Detect which cell encompasses the target text, then output its (x, y) center coordinate. 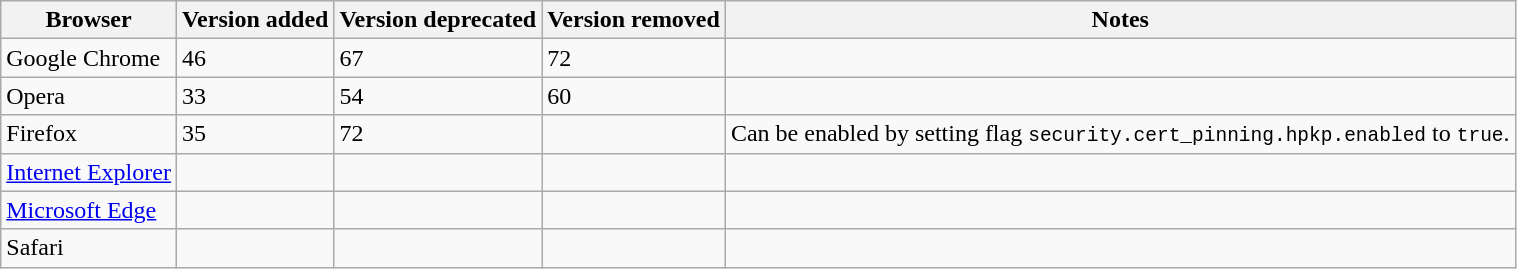
Internet Explorer (89, 172)
54 (438, 96)
Version removed (634, 20)
Browser (89, 20)
Can be enabled by setting flag security.cert_pinning.hpkp.enabled to true. (1120, 134)
Notes (1120, 20)
Safari (89, 248)
Firefox (89, 134)
46 (255, 58)
Opera (89, 96)
33 (255, 96)
67 (438, 58)
Google Chrome (89, 58)
35 (255, 134)
Version added (255, 20)
60 (634, 96)
Microsoft Edge (89, 210)
Version deprecated (438, 20)
